Scan for the cell matching the given text and deliver its [X, Y] coordinate at center. 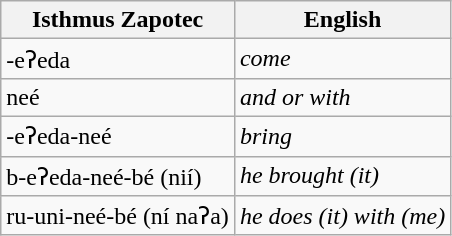
b-eʔeda-neé-bé (nií) [118, 176]
come [342, 59]
ru-uni-neé-bé (ní naʔa) [118, 216]
-eʔeda [118, 59]
English [342, 20]
he brought (it) [342, 176]
-eʔeda-neé [118, 136]
bring [342, 136]
and or with [342, 97]
Isthmus Zapotec [118, 20]
he does (it) with (me) [342, 216]
neé [118, 97]
